Scan for the cell matching the given text and deliver its [X, Y] coordinate at center. 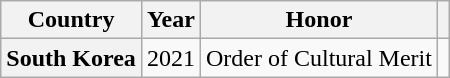
Order of Cultural Merit [318, 58]
Year [170, 20]
South Korea [72, 58]
Country [72, 20]
2021 [170, 58]
Honor [318, 20]
